From the cell containing the given text, extract its center point as [X, Y] coordinate. 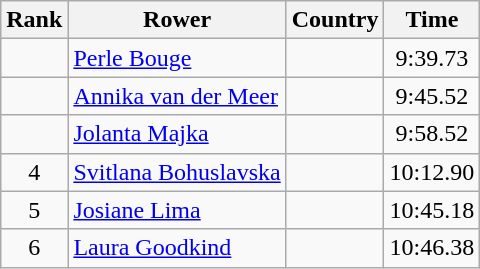
Rank [34, 20]
9:58.52 [432, 134]
Annika van der Meer [177, 96]
Laura Goodkind [177, 248]
Country [335, 20]
Rower [177, 20]
10:12.90 [432, 172]
10:45.18 [432, 210]
4 [34, 172]
Time [432, 20]
Josiane Lima [177, 210]
9:45.52 [432, 96]
9:39.73 [432, 58]
10:46.38 [432, 248]
Svitlana Bohuslavska [177, 172]
6 [34, 248]
Perle Bouge [177, 58]
Jolanta Majka [177, 134]
5 [34, 210]
